Locate the cell with the specified text and output its (X, Y) center coordinate. 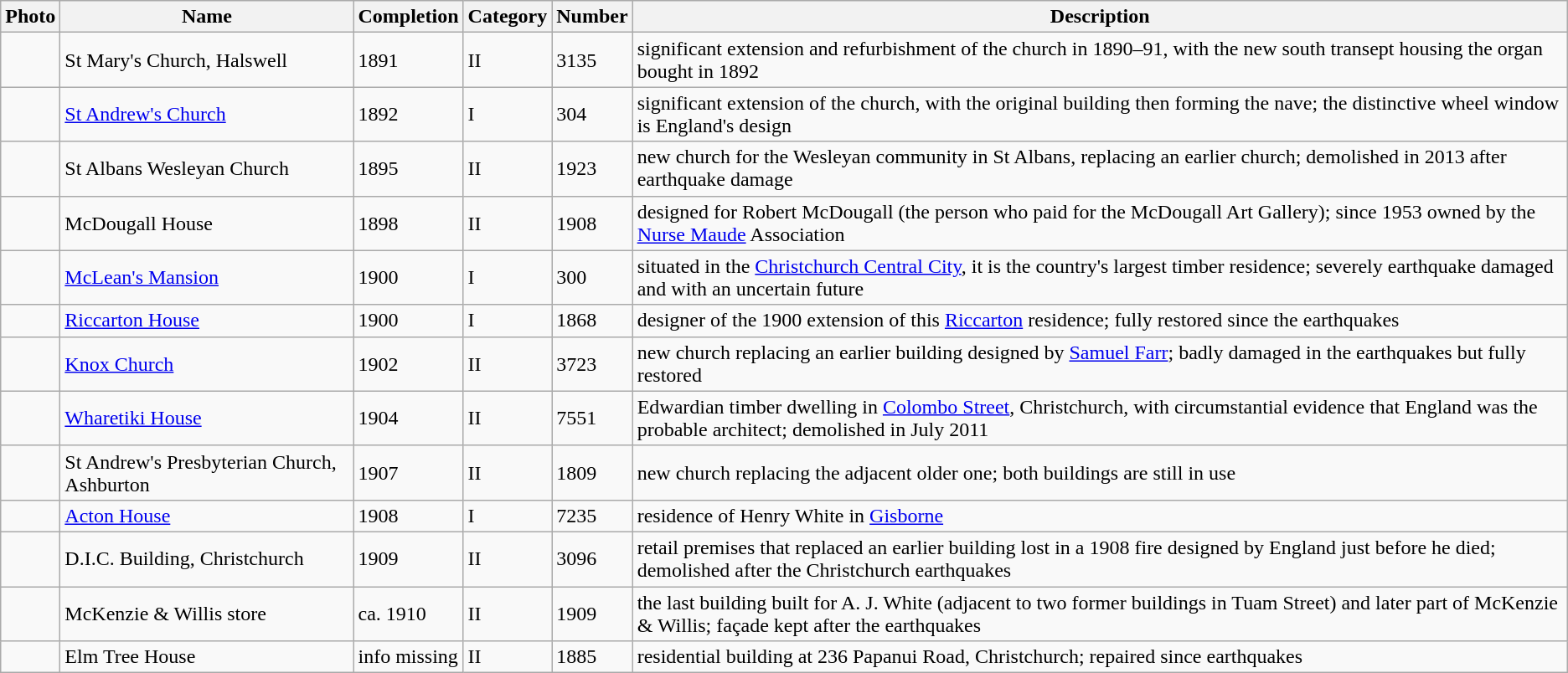
D.I.C. Building, Christchurch (207, 559)
Acton House (207, 516)
designer of the 1900 extension of this Riccarton residence; fully restored since the earthquakes (1100, 321)
Photo (30, 17)
McDougall House (207, 223)
Name (207, 17)
Description (1100, 17)
1891 (409, 60)
designed for Robert McDougall (the person who paid for the McDougall Art Gallery); since 1953 owned by the Nurse Maude Association (1100, 223)
Wharetiki House (207, 419)
3096 (592, 559)
info missing (409, 657)
1809 (592, 472)
7551 (592, 419)
1904 (409, 419)
residential building at 236 Papanui Road, Christchurch; repaired since earthquakes (1100, 657)
Number (592, 17)
McKenzie & Willis store (207, 613)
1868 (592, 321)
Riccarton House (207, 321)
3723 (592, 363)
304 (592, 114)
St Mary's Church, Halswell (207, 60)
St Andrew's Presbyterian Church, Ashburton (207, 472)
Completion (409, 17)
1895 (409, 169)
3135 (592, 60)
significant extension and refurbishment of the church in 1890–91, with the new south transept housing the organ bought in 1892 (1100, 60)
new church replacing the adjacent older one; both buildings are still in use (1100, 472)
new church replacing an earlier building designed by Samuel Farr; badly damaged in the earthquakes but fully restored (1100, 363)
1898 (409, 223)
new church for the Wesleyan community in St Albans, replacing an earlier church; demolished in 2013 after earthquake damage (1100, 169)
McLean's Mansion (207, 278)
1923 (592, 169)
300 (592, 278)
1892 (409, 114)
St Albans Wesleyan Church (207, 169)
St Andrew's Church (207, 114)
significant extension of the church, with the original building then forming the nave; the distinctive wheel window is England's design (1100, 114)
1902 (409, 363)
situated in the Christchurch Central City, it is the country's largest timber residence; severely earthquake damaged and with an uncertain future (1100, 278)
Category (508, 17)
1907 (409, 472)
Elm Tree House (207, 657)
ca. 1910 (409, 613)
residence of Henry White in Gisborne (1100, 516)
Knox Church (207, 363)
7235 (592, 516)
1885 (592, 657)
